Scan for the cell matching the given text and deliver its (x, y) coordinate at center. 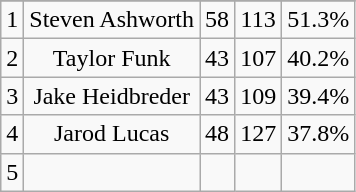
109 (258, 96)
40.2% (318, 58)
58 (218, 20)
5 (12, 172)
4 (12, 134)
3 (12, 96)
Jake Heidbreder (112, 96)
1 (12, 20)
51.3% (318, 20)
107 (258, 58)
2 (12, 58)
39.4% (318, 96)
Jarod Lucas (112, 134)
Steven Ashworth (112, 20)
113 (258, 20)
37.8% (318, 134)
127 (258, 134)
48 (218, 134)
Taylor Funk (112, 58)
